From the cell containing the given text, extract its center point as [X, Y] coordinate. 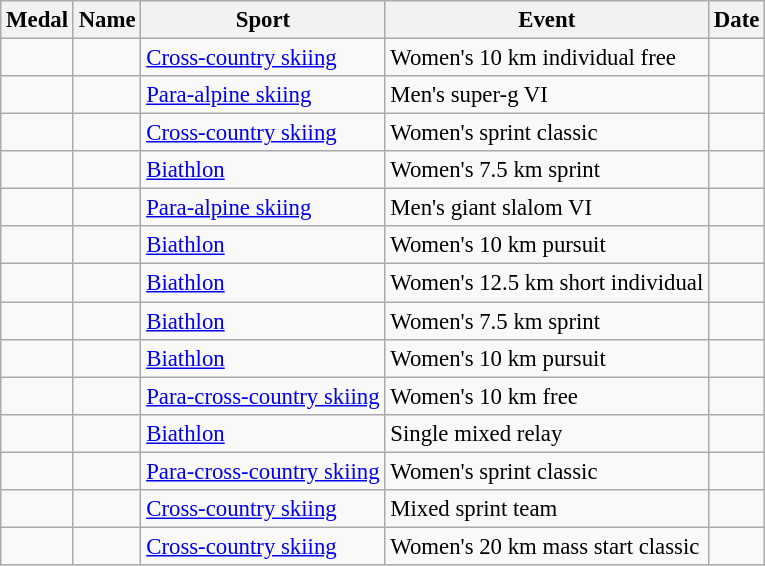
Single mixed relay [547, 433]
Women's 20 km mass start classic [547, 546]
Name [107, 20]
Mixed sprint team [547, 509]
Event [547, 20]
Date [737, 20]
Sport [263, 20]
Men's giant slalom VI [547, 208]
Women's 10 km individual free [547, 58]
Men's super-g VI [547, 95]
Medal [38, 20]
Women's 12.5 km short individual [547, 283]
Women's 10 km free [547, 396]
